From the cell containing the given text, extract its center point as [X, Y] coordinate. 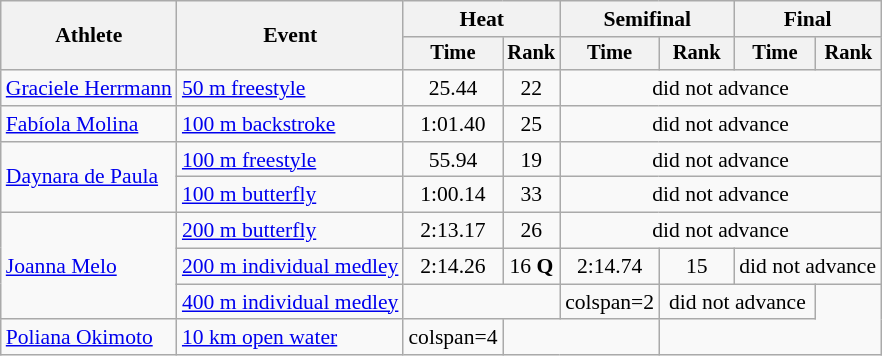
2:14.26 [452, 267]
1:01.40 [452, 124]
100 m freestyle [290, 160]
100 m butterfly [290, 195]
Semifinal [647, 19]
33 [531, 195]
Athlete [89, 36]
19 [531, 160]
Fabíola Molina [89, 124]
22 [531, 88]
15 [696, 267]
2:13.17 [452, 231]
55.94 [452, 160]
1:00.14 [452, 195]
50 m freestyle [290, 88]
200 m butterfly [290, 231]
16 Q [531, 267]
Heat [482, 19]
10 km open water [290, 338]
Poliana Okimoto [89, 338]
400 m individual medley [290, 302]
26 [531, 231]
Joanna Melo [89, 266]
2:14.74 [610, 267]
Final [808, 19]
Event [290, 36]
25.44 [452, 88]
200 m individual medley [290, 267]
Daynara de Paula [89, 178]
colspan=4 [452, 338]
Graciele Herrmann [89, 88]
25 [531, 124]
100 m backstroke [290, 124]
colspan=2 [610, 302]
